For the text-containing cell, return its midpoint in (x, y) coordinate format. 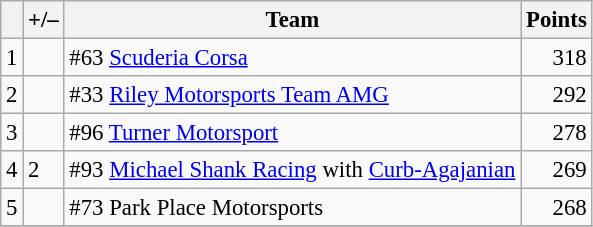
1 (12, 58)
+/– (44, 20)
#93 Michael Shank Racing with Curb-Agajanian (292, 170)
292 (556, 95)
4 (12, 170)
#73 Park Place Motorsports (292, 208)
#33 Riley Motorsports Team AMG (292, 95)
268 (556, 208)
3 (12, 133)
Team (292, 20)
#96 Turner Motorsport (292, 133)
#63 Scuderia Corsa (292, 58)
278 (556, 133)
5 (12, 208)
269 (556, 170)
Points (556, 20)
318 (556, 58)
